From the cell containing the given text, extract its center point as (x, y) coordinate. 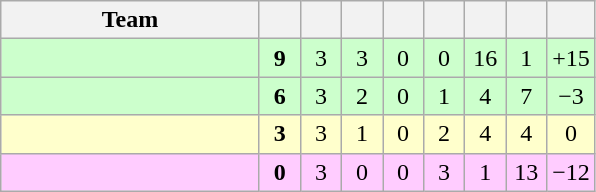
16 (486, 58)
13 (526, 172)
6 (280, 96)
+15 (572, 58)
9 (280, 58)
−3 (572, 96)
−12 (572, 172)
Team (130, 20)
7 (526, 96)
